Scan for the cell matching the given text and deliver its [X, Y] coordinate at center. 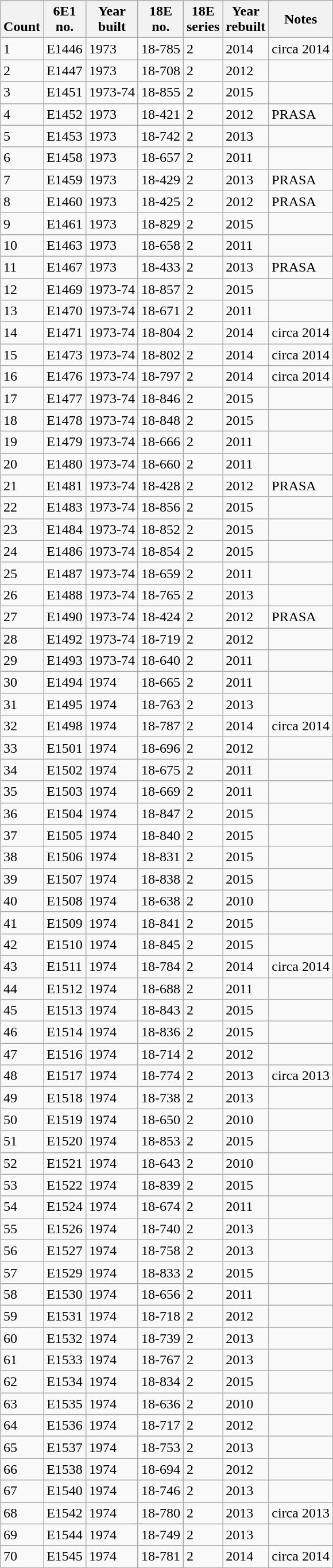
58 [22, 1294]
E1459 [65, 180]
18-428 [161, 486]
E1494 [65, 683]
18-853 [161, 1141]
18-763 [161, 704]
18-765 [161, 595]
18-650 [161, 1120]
E1484 [65, 529]
18-714 [161, 1054]
E1446 [65, 49]
48 [22, 1076]
62 [22, 1382]
E1527 [65, 1250]
E1486 [65, 551]
E1477 [65, 398]
18-669 [161, 792]
E1536 [65, 1426]
E1461 [65, 223]
E1481 [65, 486]
18-833 [161, 1272]
18-643 [161, 1163]
23 [22, 529]
18-802 [161, 355]
18-838 [161, 879]
60 [22, 1338]
45 [22, 1011]
18Eseries [203, 20]
18-804 [161, 333]
E1538 [65, 1469]
6 [22, 158]
E1502 [65, 770]
18-717 [161, 1426]
E1533 [65, 1360]
18-797 [161, 377]
18-746 [161, 1491]
E1521 [65, 1163]
E1452 [65, 114]
E1537 [65, 1447]
E1522 [65, 1185]
18-841 [161, 923]
65 [22, 1447]
24 [22, 551]
13 [22, 311]
46 [22, 1032]
19 [22, 442]
18-425 [161, 202]
66 [22, 1469]
Yearbuilt [111, 20]
18-424 [161, 617]
16 [22, 377]
E1480 [65, 464]
50 [22, 1120]
18-636 [161, 1404]
53 [22, 1185]
18-708 [161, 71]
18-846 [161, 398]
E1498 [65, 726]
E1504 [65, 814]
E1540 [65, 1491]
40 [22, 901]
70 [22, 1557]
18-856 [161, 508]
31 [22, 704]
E1470 [65, 311]
E1487 [65, 573]
E1458 [65, 158]
37 [22, 835]
Yearrebuilt [246, 20]
18-836 [161, 1032]
51 [22, 1141]
25 [22, 573]
E1520 [65, 1141]
E1519 [65, 1120]
7 [22, 180]
18-739 [161, 1338]
18-840 [161, 835]
36 [22, 814]
E1530 [65, 1294]
E1447 [65, 71]
18-831 [161, 857]
18-638 [161, 901]
18-749 [161, 1535]
18-781 [161, 1557]
18-753 [161, 1447]
57 [22, 1272]
18-848 [161, 420]
18 [22, 420]
21 [22, 486]
E1471 [65, 333]
E1451 [65, 92]
18-780 [161, 1513]
68 [22, 1513]
54 [22, 1207]
18-688 [161, 988]
E1518 [65, 1098]
E1511 [65, 966]
E1517 [65, 1076]
18-839 [161, 1185]
18-774 [161, 1076]
18-758 [161, 1250]
E1529 [65, 1272]
E1492 [65, 639]
42 [22, 944]
18-829 [161, 223]
69 [22, 1535]
14 [22, 333]
E1531 [65, 1316]
5 [22, 136]
E1463 [65, 245]
18-640 [161, 661]
E1535 [65, 1404]
59 [22, 1316]
44 [22, 988]
18-785 [161, 49]
18-740 [161, 1229]
10 [22, 245]
18-675 [161, 770]
E1473 [65, 355]
28 [22, 639]
E1469 [65, 289]
18-696 [161, 748]
18-433 [161, 267]
E1493 [65, 661]
18-843 [161, 1011]
63 [22, 1404]
38 [22, 857]
49 [22, 1098]
E1490 [65, 617]
E1534 [65, 1382]
18-852 [161, 529]
18-694 [161, 1469]
E1453 [65, 136]
E1516 [65, 1054]
E1460 [65, 202]
E1512 [65, 988]
11 [22, 267]
18-671 [161, 311]
Count [22, 20]
Notes [301, 20]
56 [22, 1250]
8 [22, 202]
12 [22, 289]
E1542 [65, 1513]
18-656 [161, 1294]
47 [22, 1054]
E1513 [65, 1011]
E1501 [65, 748]
6E1no. [65, 20]
22 [22, 508]
E1509 [65, 923]
18-854 [161, 551]
E1505 [65, 835]
29 [22, 661]
18-847 [161, 814]
18-784 [161, 966]
E1532 [65, 1338]
20 [22, 464]
1 [22, 49]
35 [22, 792]
52 [22, 1163]
18-674 [161, 1207]
18-767 [161, 1360]
32 [22, 726]
18-855 [161, 92]
E1524 [65, 1207]
E1495 [65, 704]
E1467 [65, 267]
E1503 [65, 792]
15 [22, 355]
39 [22, 879]
E1510 [65, 944]
E1508 [65, 901]
E1488 [65, 595]
E1514 [65, 1032]
3 [22, 92]
E1476 [65, 377]
E1479 [65, 442]
18-738 [161, 1098]
18-718 [161, 1316]
18-421 [161, 114]
26 [22, 595]
E1506 [65, 857]
64 [22, 1426]
33 [22, 748]
E1545 [65, 1557]
18-429 [161, 180]
18-719 [161, 639]
18-658 [161, 245]
55 [22, 1229]
E1526 [65, 1229]
E1478 [65, 420]
18-845 [161, 944]
61 [22, 1360]
18-665 [161, 683]
30 [22, 683]
18-787 [161, 726]
18-666 [161, 442]
41 [22, 923]
E1483 [65, 508]
17 [22, 398]
67 [22, 1491]
E1544 [65, 1535]
4 [22, 114]
18Eno. [161, 20]
E1507 [65, 879]
18-659 [161, 573]
18-857 [161, 289]
18-834 [161, 1382]
9 [22, 223]
18-657 [161, 158]
34 [22, 770]
43 [22, 966]
18-660 [161, 464]
18-742 [161, 136]
27 [22, 617]
